Find where the given text appears and provide that cell's center as [x, y] coordinate. 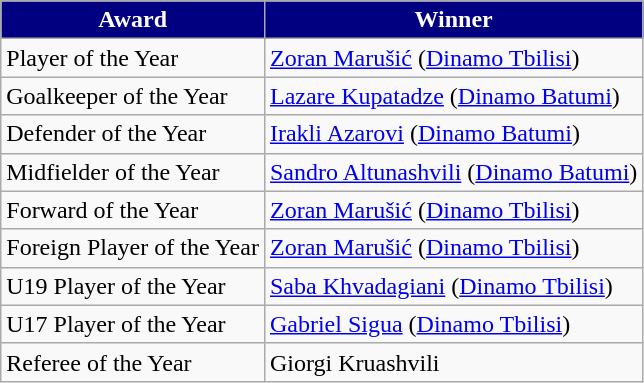
Referee of the Year [133, 362]
Defender of the Year [133, 134]
Forward of the Year [133, 210]
Winner [453, 20]
Irakli Azarovi (Dinamo Batumi) [453, 134]
Midfielder of the Year [133, 172]
Lazare Kupatadze (Dinamo Batumi) [453, 96]
U17 Player of the Year [133, 324]
Sandro Altunashvili (Dinamo Batumi) [453, 172]
Foreign Player of the Year [133, 248]
Saba Khvadagiani (Dinamo Tbilisi) [453, 286]
U19 Player of the Year [133, 286]
Player of the Year [133, 58]
Gabriel Sigua (Dinamo Tbilisi) [453, 324]
Award [133, 20]
Goalkeeper of the Year [133, 96]
Giorgi Kruashvili [453, 362]
